Return (X, Y) of the center of cell containing provided text 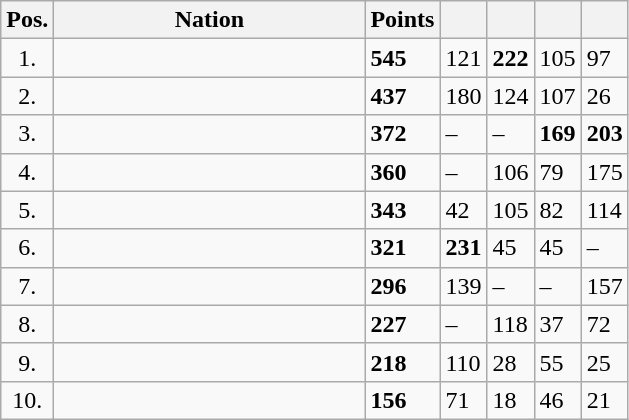
9. (28, 362)
360 (402, 172)
218 (402, 362)
118 (510, 324)
82 (558, 210)
156 (402, 400)
114 (604, 210)
Pos. (28, 20)
545 (402, 58)
79 (558, 172)
5. (28, 210)
157 (604, 286)
97 (604, 58)
343 (402, 210)
222 (510, 58)
Points (402, 20)
72 (604, 324)
Nation (210, 20)
121 (464, 58)
296 (402, 286)
107 (558, 96)
203 (604, 134)
231 (464, 248)
106 (510, 172)
124 (510, 96)
175 (604, 172)
2. (28, 96)
7. (28, 286)
42 (464, 210)
26 (604, 96)
21 (604, 400)
8. (28, 324)
321 (402, 248)
10. (28, 400)
139 (464, 286)
71 (464, 400)
1. (28, 58)
180 (464, 96)
6. (28, 248)
46 (558, 400)
372 (402, 134)
3. (28, 134)
28 (510, 362)
4. (28, 172)
169 (558, 134)
437 (402, 96)
110 (464, 362)
18 (510, 400)
25 (604, 362)
227 (402, 324)
55 (558, 362)
37 (558, 324)
